Return [X, Y] of the center of cell containing provided text 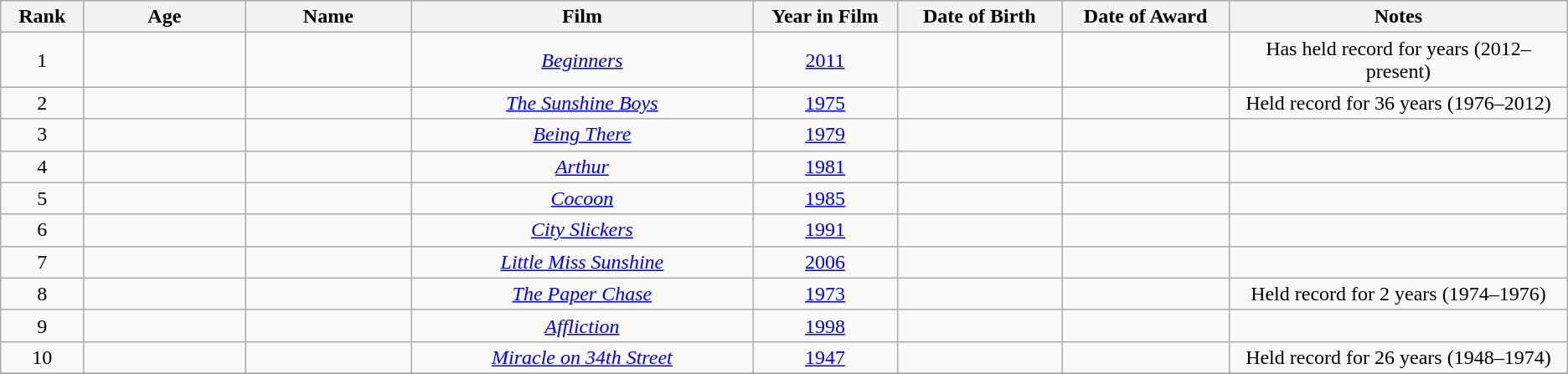
1975 [825, 103]
Affliction [582, 325]
1985 [825, 198]
Held record for 2 years (1974–1976) [1399, 294]
Name [328, 17]
Year in Film [825, 17]
Date of Award [1146, 17]
Notes [1399, 17]
9 [42, 325]
Date of Birth [980, 17]
10 [42, 357]
1998 [825, 325]
2 [42, 103]
Little Miss Sunshine [582, 262]
Cocoon [582, 198]
The Paper Chase [582, 294]
Has held record for years (2012–present) [1399, 60]
5 [42, 198]
Being There [582, 135]
Rank [42, 17]
1 [42, 60]
Film [582, 17]
1973 [825, 294]
Miracle on 34th Street [582, 357]
4 [42, 167]
Arthur [582, 167]
Beginners [582, 60]
3 [42, 135]
1979 [825, 135]
City Slickers [582, 230]
7 [42, 262]
8 [42, 294]
1981 [825, 167]
Held record for 26 years (1948–1974) [1399, 357]
2011 [825, 60]
6 [42, 230]
The Sunshine Boys [582, 103]
1947 [825, 357]
1991 [825, 230]
Held record for 36 years (1976–2012) [1399, 103]
2006 [825, 262]
Age [164, 17]
